Scan for the cell matching the given text and deliver its [x, y] coordinate at center. 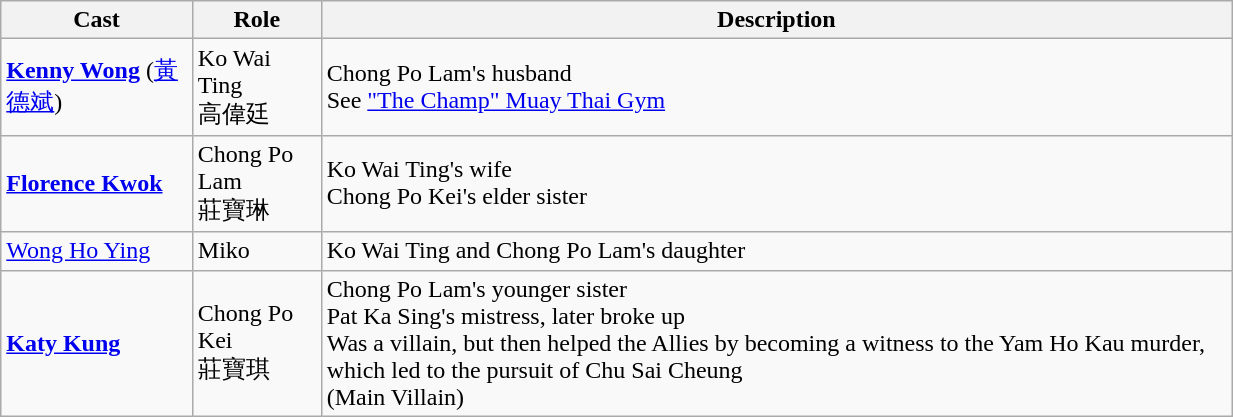
Cast [97, 20]
Chong Po Lam's husbandSee "The Champ" Muay Thai Gym [776, 88]
Chong Po Kei莊寶琪 [256, 343]
Wong Ho Ying [97, 251]
Florence Kwok [97, 184]
Chong Po Lam莊寶琳 [256, 184]
Katy Kung [97, 343]
Miko [256, 251]
Description [776, 20]
Ko Wai Ting and Chong Po Lam's daughter [776, 251]
Ko Wai Ting高偉廷 [256, 88]
Ko Wai Ting's wifeChong Po Kei's elder sister [776, 184]
Role [256, 20]
Kenny Wong (黃德斌) [97, 88]
